Output the [X, Y] coordinate of the center of the cell containing the given text.  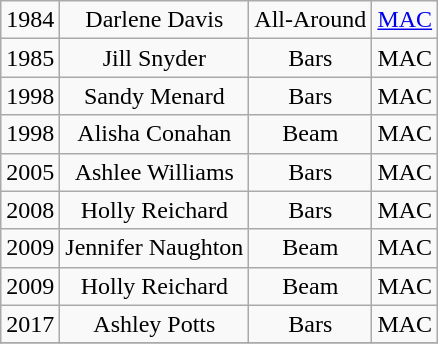
1984 [30, 20]
Jill Snyder [154, 58]
Alisha Conahan [154, 134]
Ashlee Williams [154, 172]
Darlene Davis [154, 20]
1985 [30, 58]
All-Around [310, 20]
2008 [30, 210]
Ashley Potts [154, 324]
Jennifer Naughton [154, 248]
Sandy Menard [154, 96]
2017 [30, 324]
2005 [30, 172]
